Capture the cell that displays the provided text and extract its [X, Y] central coordinate. 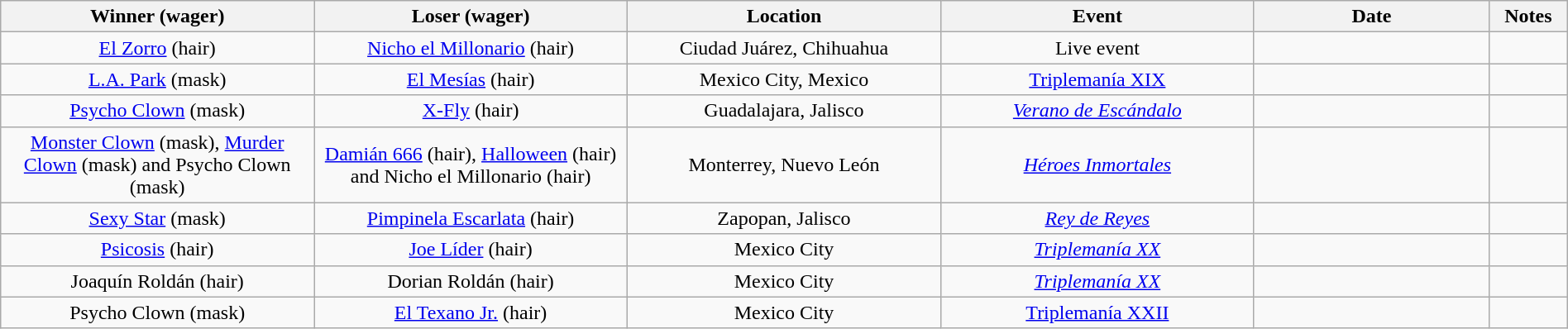
Guadalajara, Jalisco [784, 111]
Event [1097, 17]
Live event [1097, 48]
Psicosis (hair) [157, 250]
Sexy Star (mask) [157, 218]
L.A. Park (mask) [157, 79]
Mexico City, Mexico [784, 79]
El Texano Jr. (hair) [471, 312]
Joaquín Roldán (hair) [157, 281]
Verano de Escándalo [1097, 111]
X-Fly (hair) [471, 111]
El Mesías (hair) [471, 79]
Rey de Reyes [1097, 218]
Joe Líder (hair) [471, 250]
Location [784, 17]
Monterrey, Nuevo León [784, 164]
Monster Clown (mask), Murder Clown (mask) and Psycho Clown (mask) [157, 164]
Notes [1528, 17]
Pimpinela Escarlata (hair) [471, 218]
Damián 666 (hair), Halloween (hair) and Nicho el Millonario (hair) [471, 164]
Winner (wager) [157, 17]
Date [1371, 17]
Triplemanía XIX [1097, 79]
Nicho el Millonario (hair) [471, 48]
Triplemanía XXII [1097, 312]
Dorian Roldán (hair) [471, 281]
Zapopan, Jalisco [784, 218]
Ciudad Juárez, Chihuahua [784, 48]
El Zorro (hair) [157, 48]
Héroes Inmortales [1097, 164]
Loser (wager) [471, 17]
